Pinpoint the cell where the given text exists, returning its (X, Y) midpoint coordinate. 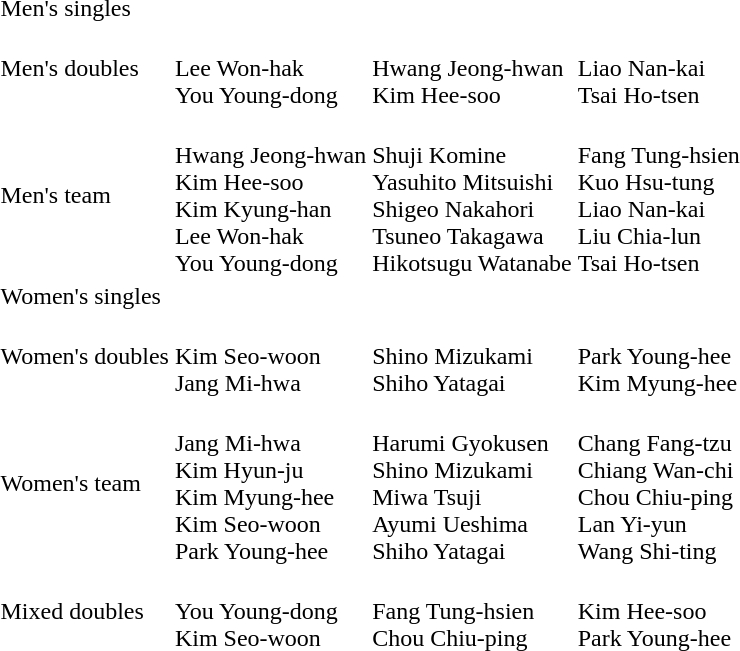
Kim Seo-woonJang Mi-hwa (270, 356)
Jang Mi-hwaKim Hyun-juKim Myung-heeKim Seo-woonPark Young-hee (270, 484)
Shino MizukamiShiho Yatagai (472, 356)
Lee Won-hakYou Young-dong (270, 68)
Hwang Jeong-hwanKim Hee-sooKim Kyung-hanLee Won-hakYou Young-dong (270, 196)
Shuji KomineYasuhito MitsuishiShigeo NakahoriTsuneo TakagawaHikotsugu Watanabe (472, 196)
Harumi GyokusenShino MizukamiMiwa TsujiAyumi UeshimaShiho Yatagai (472, 484)
Hwang Jeong-hwanKim Hee-soo (472, 68)
